Scan for the cell matching the given text and deliver its [x, y] coordinate at center. 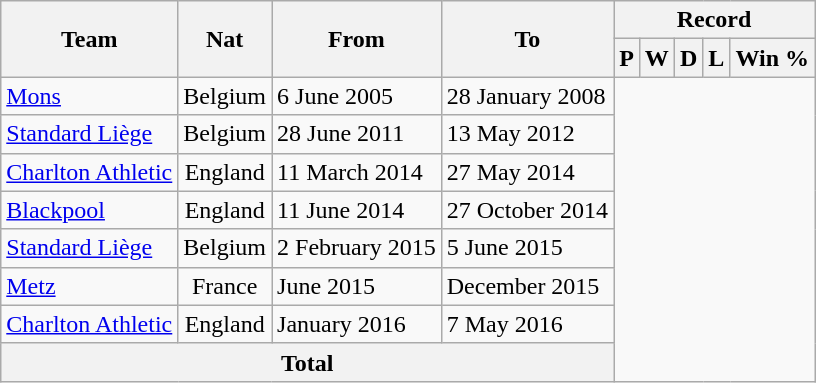
France [225, 286]
L [716, 58]
W [656, 58]
Win % [772, 58]
13 May 2012 [527, 134]
11 March 2014 [357, 172]
D [688, 58]
27 May 2014 [527, 172]
P [627, 58]
28 January 2008 [527, 96]
Blackpool [90, 210]
June 2015 [357, 286]
27 October 2014 [527, 210]
Team [90, 39]
2 February 2015 [357, 248]
Mons [90, 96]
To [527, 39]
Nat [225, 39]
5 June 2015 [527, 248]
6 June 2005 [357, 96]
Metz [90, 286]
Record [714, 20]
28 June 2011 [357, 134]
11 June 2014 [357, 210]
December 2015 [527, 286]
From [357, 39]
7 May 2016 [527, 324]
January 2016 [357, 324]
Total [308, 362]
